Scan for the cell matching the given text and deliver its [x, y] coordinate at center. 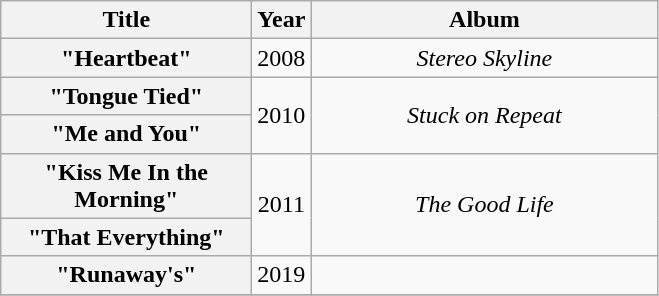
Stuck on Repeat [484, 115]
Album [484, 20]
Title [126, 20]
Year [282, 20]
2008 [282, 58]
"Heartbeat" [126, 58]
2011 [282, 204]
"Runaway's" [126, 275]
2010 [282, 115]
"Tongue Tied" [126, 96]
2019 [282, 275]
"That Everything" [126, 237]
"Me and You" [126, 134]
The Good Life [484, 204]
Stereo Skyline [484, 58]
"Kiss Me In the Morning" [126, 186]
